Identify which cell holds the provided text, then report its (X, Y) central coordinate. 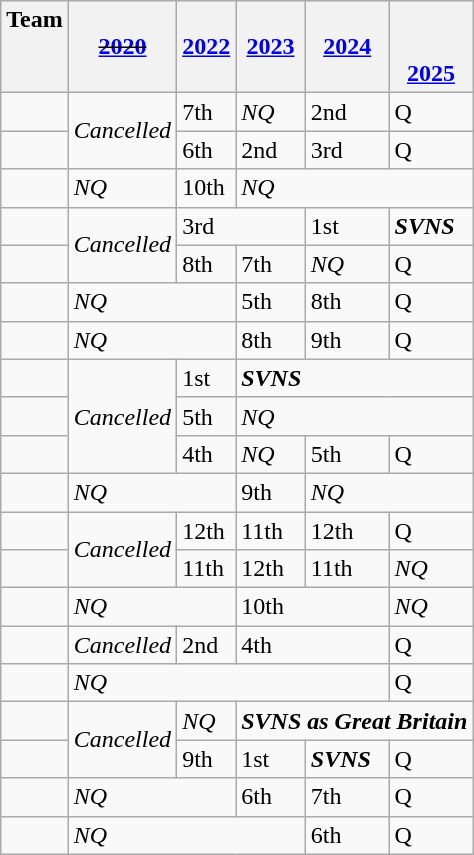
2025 (431, 47)
SVNS as Great Britain (354, 721)
2022 (206, 47)
Team (35, 47)
2023 (271, 47)
2024 (347, 47)
2020 (122, 47)
